Locate the cell with the specified text and output its [x, y] center coordinate. 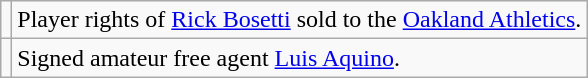
Player rights of Rick Bosetti sold to the Oakland Athletics. [300, 20]
Signed amateur free agent Luis Aquino. [300, 58]
